Capture the cell that displays the provided text and extract its (X, Y) central coordinate. 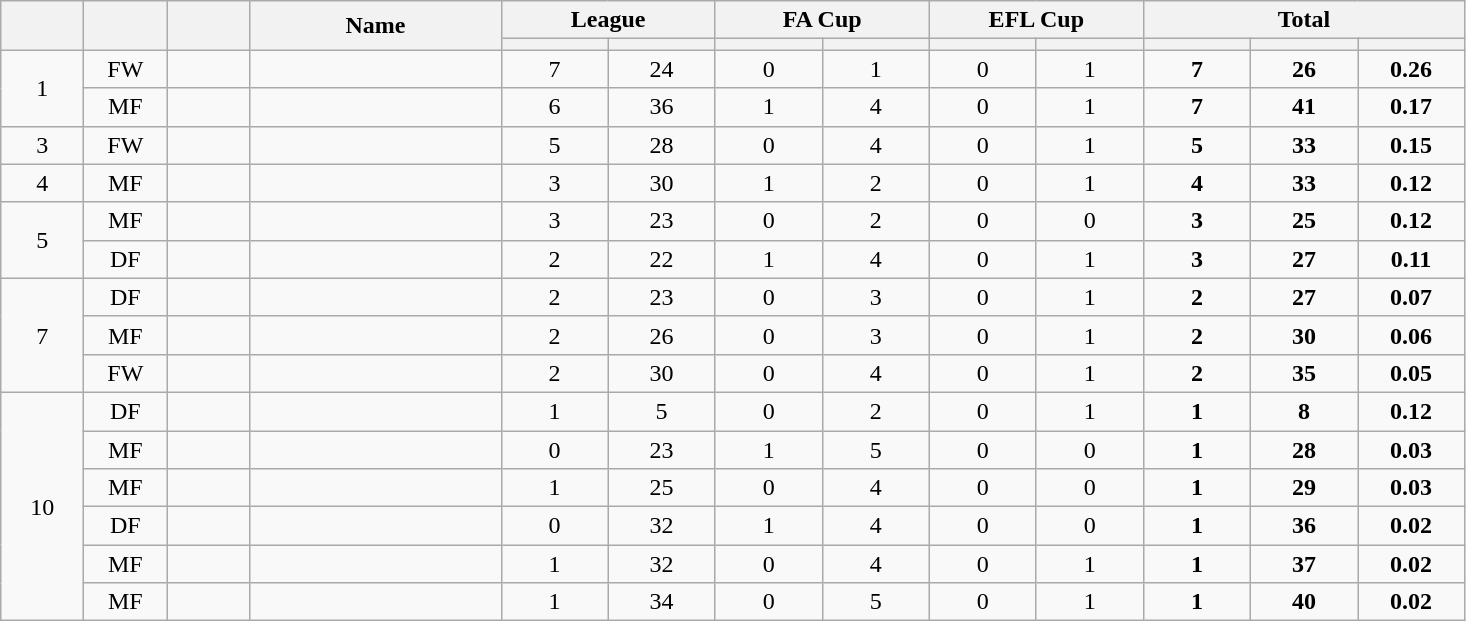
0.26 (1412, 69)
24 (662, 69)
League (608, 20)
0.05 (1412, 373)
0.11 (1412, 259)
0.06 (1412, 335)
37 (1304, 564)
Total (1304, 20)
6 (554, 107)
0.15 (1412, 145)
Name (376, 26)
0.07 (1412, 297)
0.17 (1412, 107)
8 (1304, 411)
EFL Cup (1036, 20)
22 (662, 259)
29 (1304, 488)
34 (662, 602)
10 (42, 506)
FA Cup (822, 20)
41 (1304, 107)
35 (1304, 373)
40 (1304, 602)
